Locate the cell with the specified text and output its [X, Y] center coordinate. 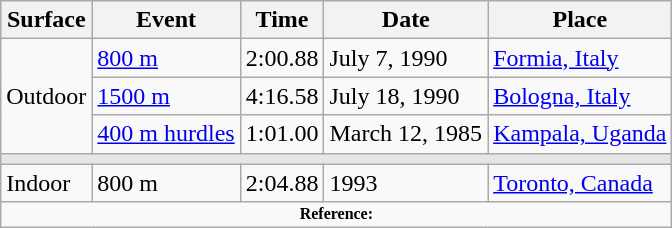
Surface [46, 20]
Event [166, 20]
1:01.00 [282, 134]
Time [282, 20]
July 7, 1990 [406, 58]
Bologna, Italy [580, 96]
Reference: [336, 214]
400 m hurdles [166, 134]
1993 [406, 183]
Date [406, 20]
Indoor [46, 183]
Place [580, 20]
2:04.88 [282, 183]
July 18, 1990 [406, 96]
Kampala, Uganda [580, 134]
Outdoor [46, 96]
Toronto, Canada [580, 183]
4:16.58 [282, 96]
2:00.88 [282, 58]
1500 m [166, 96]
March 12, 1985 [406, 134]
Formia, Italy [580, 58]
